Identify which cell holds the provided text, then report its (X, Y) central coordinate. 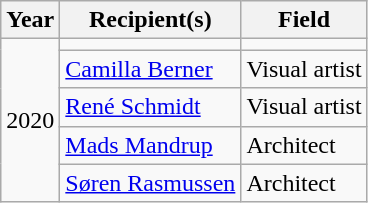
Field (304, 20)
Year (30, 20)
Søren Rasmussen (150, 183)
Recipient(s) (150, 20)
Mads Mandrup (150, 145)
Camilla Berner (150, 69)
2020 (30, 120)
René Schmidt (150, 107)
